Locate the cell with the specified text and output its [X, Y] center coordinate. 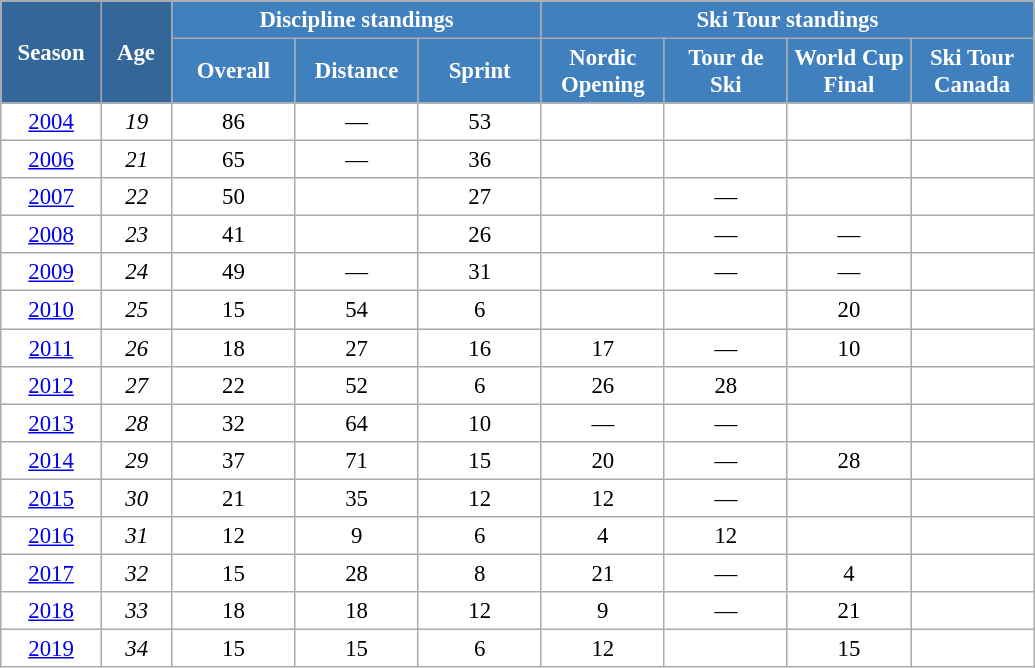
2016 [52, 536]
2014 [52, 460]
Tour deSki [726, 72]
2017 [52, 573]
50 [234, 197]
8 [480, 573]
86 [234, 122]
2018 [52, 611]
Sprint [480, 72]
Distance [356, 72]
2010 [52, 310]
2015 [52, 498]
29 [136, 460]
Ski Tour standings [787, 20]
41 [234, 235]
30 [136, 498]
53 [480, 122]
52 [356, 385]
17 [602, 348]
23 [136, 235]
64 [356, 423]
Discipline standings [356, 20]
71 [356, 460]
2006 [52, 160]
2008 [52, 235]
33 [136, 611]
25 [136, 310]
Season [52, 52]
65 [234, 160]
16 [480, 348]
2013 [52, 423]
2019 [52, 648]
24 [136, 273]
Overall [234, 72]
34 [136, 648]
Ski TourCanada [972, 72]
37 [234, 460]
54 [356, 310]
35 [356, 498]
2011 [52, 348]
36 [480, 160]
2007 [52, 197]
NordicOpening [602, 72]
World CupFinal [848, 72]
2009 [52, 273]
Age [136, 52]
2012 [52, 385]
49 [234, 273]
19 [136, 122]
2004 [52, 122]
